Identify which cell holds the provided text, then report its [x, y] central coordinate. 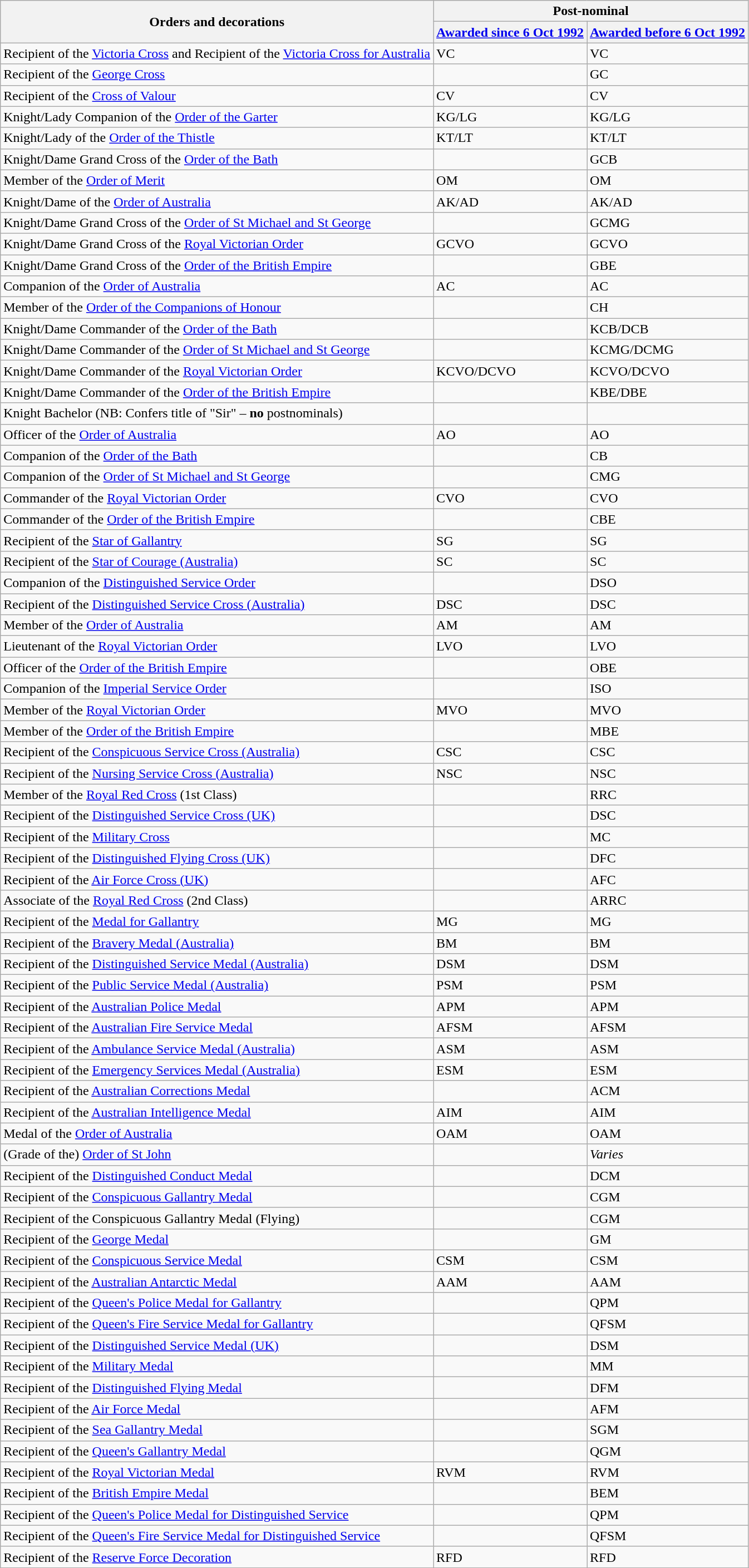
Knight/Dame Grand Cross of the Order of the British Empire [217, 265]
Recipient of the Star of Gallantry [217, 540]
Recipient of the Ambulance Service Medal (Australia) [217, 1049]
Knight/Lady Companion of the Order of the Garter [217, 117]
Recipient of the British Empire Medal [217, 1493]
QGM [667, 1451]
Recipient of the George Medal [217, 1239]
Recipient of the Cross of Valour [217, 96]
CMG [667, 477]
Lieutenant of the Royal Victorian Order [217, 647]
Orders and decorations [217, 22]
Recipient of the Nursing Service Cross (Australia) [217, 773]
Knight/Dame Grand Cross of the Royal Victorian Order [217, 244]
GCB [667, 159]
Post-nominal [591, 11]
Varies [667, 1155]
Awarded since 6 Oct 1992 [510, 32]
Recipient of the Queen's Fire Service Medal for Gallantry [217, 1324]
Knight/Dame Commander of the Order of the Bath [217, 329]
CBE [667, 519]
Recipient of the Queen's Police Medal for Gallantry [217, 1303]
OBE [667, 668]
Recipient of the Reserve Force Decoration [217, 1557]
CH [667, 308]
Companion of the Distinguished Service Order [217, 583]
Recipient of the Conspicuous Service Medal [217, 1260]
Officer of the Order of Australia [217, 435]
MC [667, 837]
Recipient of the Bravery Medal (Australia) [217, 943]
Recipient of the Emergency Services Medal (Australia) [217, 1070]
MM [667, 1367]
GCMG [667, 223]
Recipient of the George Cross [217, 75]
Companion of the Order of Australia [217, 287]
Recipient of the Queen's Fire Service Medal for Distinguished Service [217, 1536]
Member of the Order of the British Empire [217, 731]
Recipient of the Medal for Gallantry [217, 921]
Companion of the Order of St Michael and St George [217, 477]
RRC [667, 795]
AFC [667, 879]
Medal of the Order of Australia [217, 1133]
Companion of the Order of the Bath [217, 456]
Awarded before 6 Oct 1992 [667, 32]
Associate of the Royal Red Cross (2nd Class) [217, 900]
Knight Bachelor (NB: Confers title of "Sir" – no postnominals) [217, 413]
Recipient of the Sea Gallantry Medal [217, 1430]
Recipient of the Public Service Medal (Australia) [217, 985]
BEM [667, 1493]
Recipient of the Australian Corrections Medal [217, 1091]
ACM [667, 1091]
Recipient of the Air Force Cross (UK) [217, 879]
Knight/Dame Commander of the Order of the British Empire [217, 392]
Recipient of the Queen's Gallantry Medal [217, 1451]
GC [667, 75]
Member of the Order of Merit [217, 180]
Commander of the Order of the British Empire [217, 519]
Knight/Dame Grand Cross of the Order of the Bath [217, 159]
DSO [667, 583]
Recipient of the Military Medal [217, 1367]
Recipient of the Queen's Police Medal for Distinguished Service [217, 1515]
ISO [667, 689]
Officer of the Order of the British Empire [217, 668]
KBE/DBE [667, 392]
DCM [667, 1176]
Recipient of the Conspicuous Service Cross (Australia) [217, 752]
Recipient of the Conspicuous Gallantry Medal (Flying) [217, 1218]
Recipient of the Distinguished Conduct Medal [217, 1176]
GM [667, 1239]
Member of the Order of the Companions of Honour [217, 308]
Member of the Royal Red Cross (1st Class) [217, 795]
KCMG/DCMG [667, 350]
SGM [667, 1430]
Member of the Order of Australia [217, 625]
Recipient of the Distinguished Flying Cross (UK) [217, 858]
Recipient of the Distinguished Service Medal (Australia) [217, 964]
Member of the Royal Victorian Order [217, 710]
Recipient of the Victoria Cross and Recipient of the Victoria Cross for Australia [217, 53]
Recipient of the Distinguished Service Cross (UK) [217, 816]
AFM [667, 1409]
Recipient of the Australian Fire Service Medal [217, 1028]
Recipient of the Military Cross [217, 837]
DFM [667, 1388]
CB [667, 456]
Recipient of the Conspicuous Gallantry Medal [217, 1197]
Knight/Lady of the Order of the Thistle [217, 138]
MBE [667, 731]
Commander of the Royal Victorian Order [217, 498]
Recipient of the Distinguished Service Cross (Australia) [217, 604]
Knight/Dame Commander of the Order of St Michael and St George [217, 350]
Recipient of the Australian Police Medal [217, 1007]
Companion of the Imperial Service Order [217, 689]
Recipient of the Australian Intelligence Medal [217, 1112]
DFC [667, 858]
(Grade of the) Order of St John [217, 1155]
Recipient of the Distinguished Flying Medal [217, 1388]
ARRC [667, 900]
Recipient of the Air Force Medal [217, 1409]
Knight/Dame Commander of the Royal Victorian Order [217, 371]
GBE [667, 265]
Recipient of the Star of Courage (Australia) [217, 561]
Recipient of the Royal Victorian Medal [217, 1472]
Knight/Dame of the Order of Australia [217, 201]
KCB/DCB [667, 329]
Recipient of the Australian Antarctic Medal [217, 1281]
Knight/Dame Grand Cross of the Order of St Michael and St George [217, 223]
Recipient of the Distinguished Service Medal (UK) [217, 1345]
